Provide the (X, Y) coordinate of the cell's center where the given text is located.  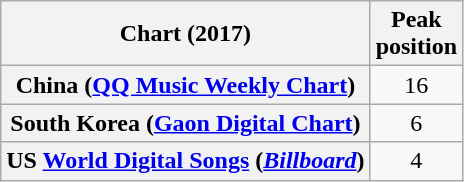
Chart (2017) (186, 34)
US World Digital Songs (Billboard) (186, 161)
4 (416, 161)
China (QQ Music Weekly Chart) (186, 85)
6 (416, 123)
Peakposition (416, 34)
16 (416, 85)
South Korea (Gaon Digital Chart) (186, 123)
